For the text-containing cell, return its midpoint in (X, Y) coordinate format. 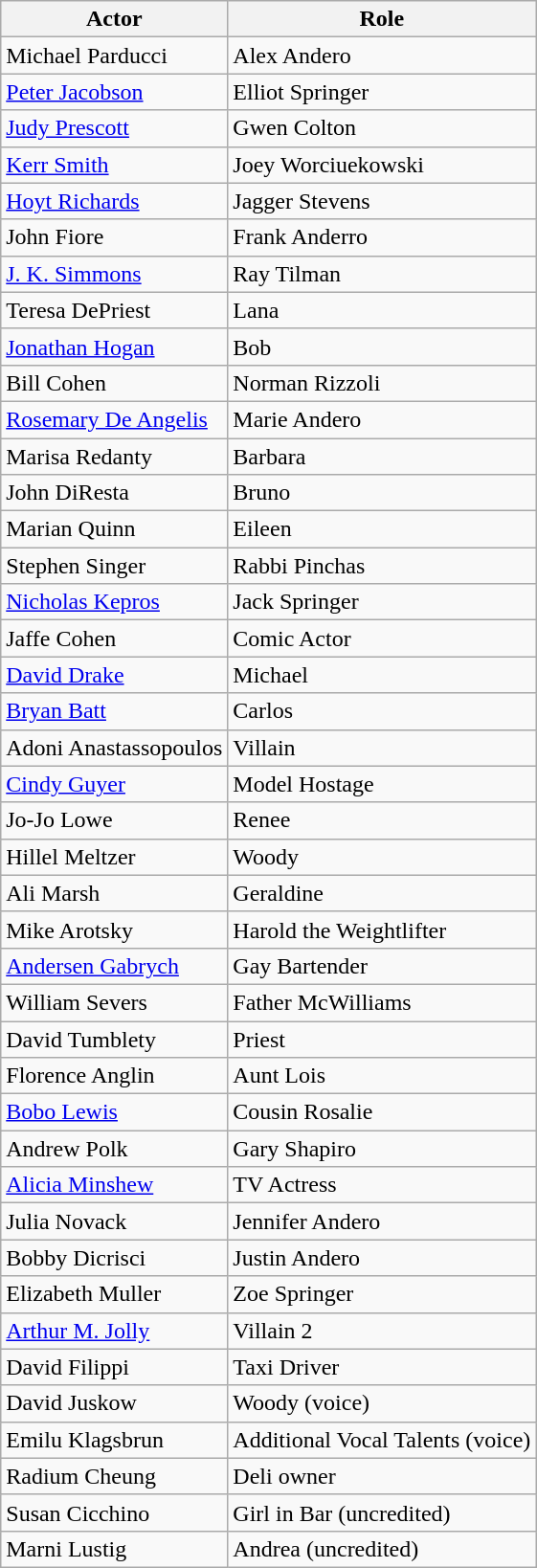
Marie Andero (382, 419)
Girl in Bar (uncredited) (382, 1512)
Norman Rizzoli (382, 383)
Priest (382, 1039)
Father McWilliams (382, 1002)
Marian Quinn (115, 529)
Bill Cohen (115, 383)
Justin Andero (382, 1258)
Emilu Klagsbrun (115, 1440)
Frank Anderro (382, 237)
Actor (115, 19)
Kerr Smith (115, 165)
Gay Bartender (382, 966)
Alicia Minshew (115, 1185)
Jack Springer (382, 602)
Jonathan Hogan (115, 347)
Judy Prescott (115, 128)
Renee (382, 820)
Mike Arotsky (115, 930)
Barbara (382, 457)
John DiResta (115, 493)
Julia Novack (115, 1221)
Bruno (382, 493)
David Drake (115, 675)
Cindy Guyer (115, 784)
Bobby Dicrisci (115, 1258)
Woody (voice) (382, 1403)
Andrea (uncredited) (382, 1549)
Elizabeth Muller (115, 1294)
Peter Jacobson (115, 92)
Jennifer Andero (382, 1221)
J. K. Simmons (115, 274)
William Severs (115, 1002)
Rabbi Pinchas (382, 566)
Bob (382, 347)
Ali Marsh (115, 893)
Radium Cheung (115, 1476)
Elliot Springer (382, 92)
Role (382, 19)
Michael Parducci (115, 56)
Geraldine (382, 893)
David Juskow (115, 1403)
Bobo Lewis (115, 1112)
Model Hostage (382, 784)
Villain 2 (382, 1331)
TV Actress (382, 1185)
Alex Andero (382, 56)
Stephen Singer (115, 566)
Lana (382, 310)
Rosemary De Angelis (115, 419)
Comic Actor (382, 638)
Jaffe Cohen (115, 638)
Gwen Colton (382, 128)
Ray Tilman (382, 274)
Nicholas Kepros (115, 602)
Eileen (382, 529)
Andersen Gabrych (115, 966)
Deli owner (382, 1476)
Carlos (382, 711)
Zoe Springer (382, 1294)
Marni Lustig (115, 1549)
Villain (382, 748)
Woody (382, 857)
David Filippi (115, 1367)
Jagger Stevens (382, 201)
Joey Worciuekowski (382, 165)
Taxi Driver (382, 1367)
Susan Cicchino (115, 1512)
Aunt Lois (382, 1076)
Gary Shapiro (382, 1149)
Hoyt Richards (115, 201)
Marisa Redanty (115, 457)
Bryan Batt (115, 711)
John Fiore (115, 237)
Michael (382, 675)
Jo-Jo Lowe (115, 820)
Hillel Meltzer (115, 857)
Harold the Weightlifter (382, 930)
Adoni Anastassopoulos (115, 748)
Arthur M. Jolly (115, 1331)
David Tumblety (115, 1039)
Additional Vocal Talents (voice) (382, 1440)
Teresa DePriest (115, 310)
Florence Anglin (115, 1076)
Andrew Polk (115, 1149)
Cousin Rosalie (382, 1112)
